Return (x, y) of the center of cell containing provided text 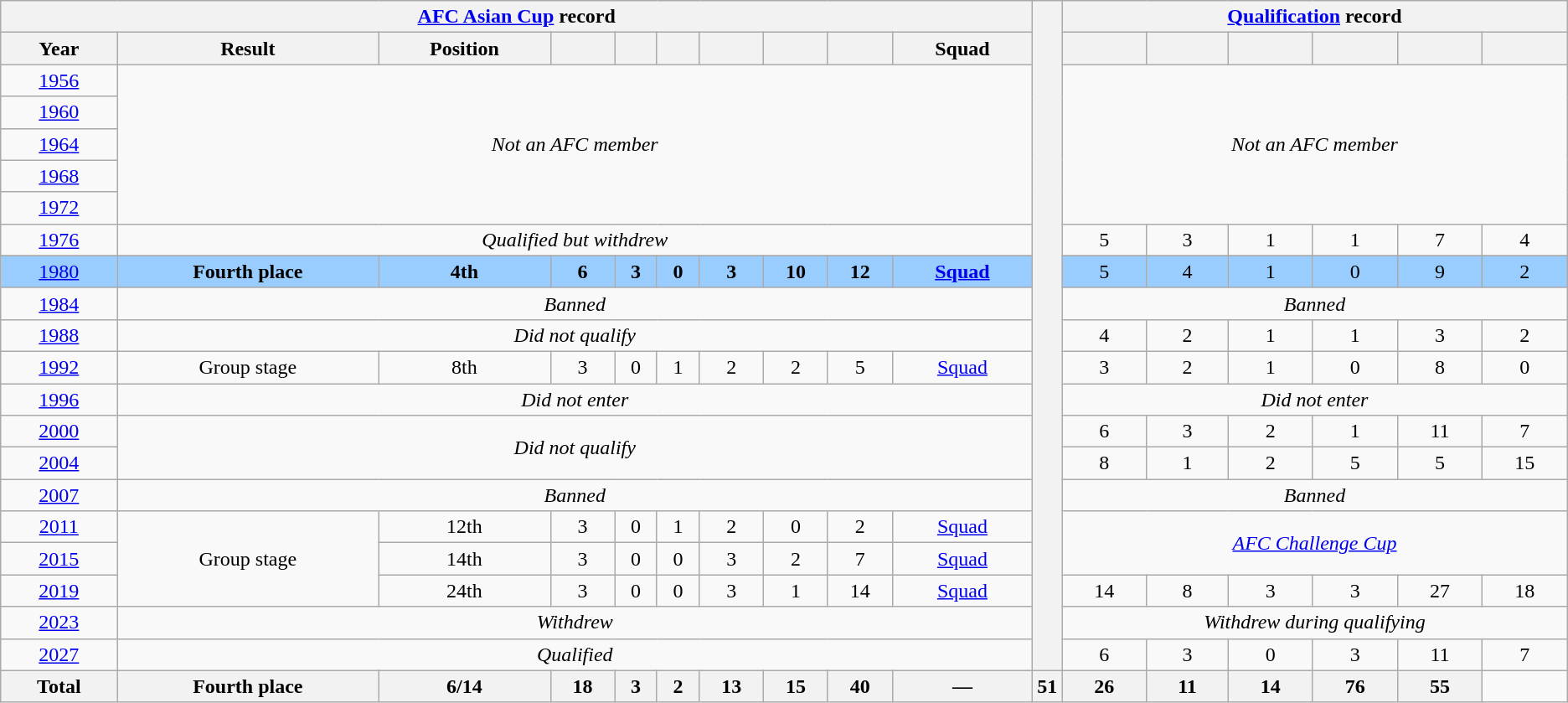
1960 (59, 112)
1996 (59, 400)
76 (1355, 686)
1992 (59, 367)
26 (1104, 686)
14th (464, 559)
24th (464, 591)
1964 (59, 144)
6/14 (464, 686)
4th (464, 271)
Qualified (575, 654)
2027 (59, 654)
12th (464, 527)
AFC Asian Cup record (517, 17)
9 (1439, 271)
2023 (59, 623)
Withdrew during qualifying (1315, 623)
Position (464, 49)
8th (464, 367)
1980 (59, 271)
51 (1047, 686)
1972 (59, 208)
13 (732, 686)
2019 (59, 591)
Withdrew (575, 623)
1968 (59, 176)
2011 (59, 527)
40 (859, 686)
2015 (59, 559)
Qualification record (1315, 17)
27 (1439, 591)
1988 (59, 335)
1976 (59, 240)
AFC Challenge Cup (1315, 543)
1984 (59, 303)
10 (796, 271)
Year (59, 49)
Result (248, 49)
Total (59, 686)
55 (1439, 686)
— (962, 686)
2000 (59, 432)
1956 (59, 80)
2004 (59, 463)
2007 (59, 495)
12 (859, 271)
Qualified but withdrew (575, 240)
